Pinpoint the cell where the given text exists, returning its [x, y] midpoint coordinate. 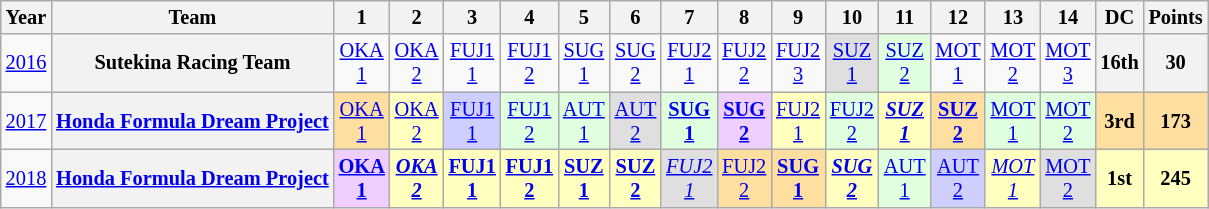
13 [1012, 17]
9 [798, 17]
12 [958, 17]
DC [1119, 17]
2016 [26, 63]
Points [1176, 17]
Sutekina Racing Team [192, 63]
1 [362, 17]
11 [905, 17]
5 [584, 17]
Team [192, 17]
Year [26, 17]
3rd [1119, 121]
245 [1176, 178]
2017 [26, 121]
2018 [26, 178]
30 [1176, 63]
4 [530, 17]
MOT3 [1068, 63]
2 [417, 17]
173 [1176, 121]
8 [744, 17]
7 [689, 17]
14 [1068, 17]
FUJ23 [798, 63]
10 [852, 17]
3 [472, 17]
6 [636, 17]
1st [1119, 178]
16th [1119, 63]
